Find where the given text appears and provide that cell's center as (x, y) coordinate. 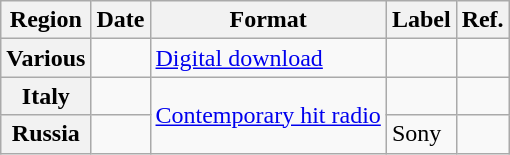
Russia (46, 134)
Region (46, 20)
Format (268, 20)
Date (120, 20)
Label (421, 20)
Italy (46, 96)
Ref. (482, 20)
Sony (421, 134)
Various (46, 58)
Contemporary hit radio (268, 115)
Digital download (268, 58)
